Find where the given text appears and provide that cell's center as [X, Y] coordinate. 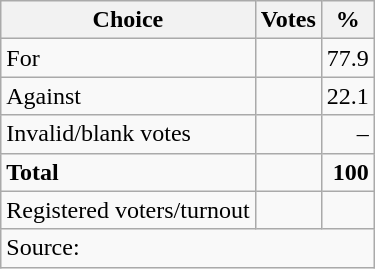
Choice [128, 20]
22.1 [348, 96]
Registered voters/turnout [128, 210]
% [348, 20]
77.9 [348, 58]
Total [128, 172]
Source: [188, 248]
100 [348, 172]
Invalid/blank votes [128, 134]
Against [128, 96]
– [348, 134]
For [128, 58]
Votes [288, 20]
